Detect which cell encompasses the target text, then output its (X, Y) center coordinate. 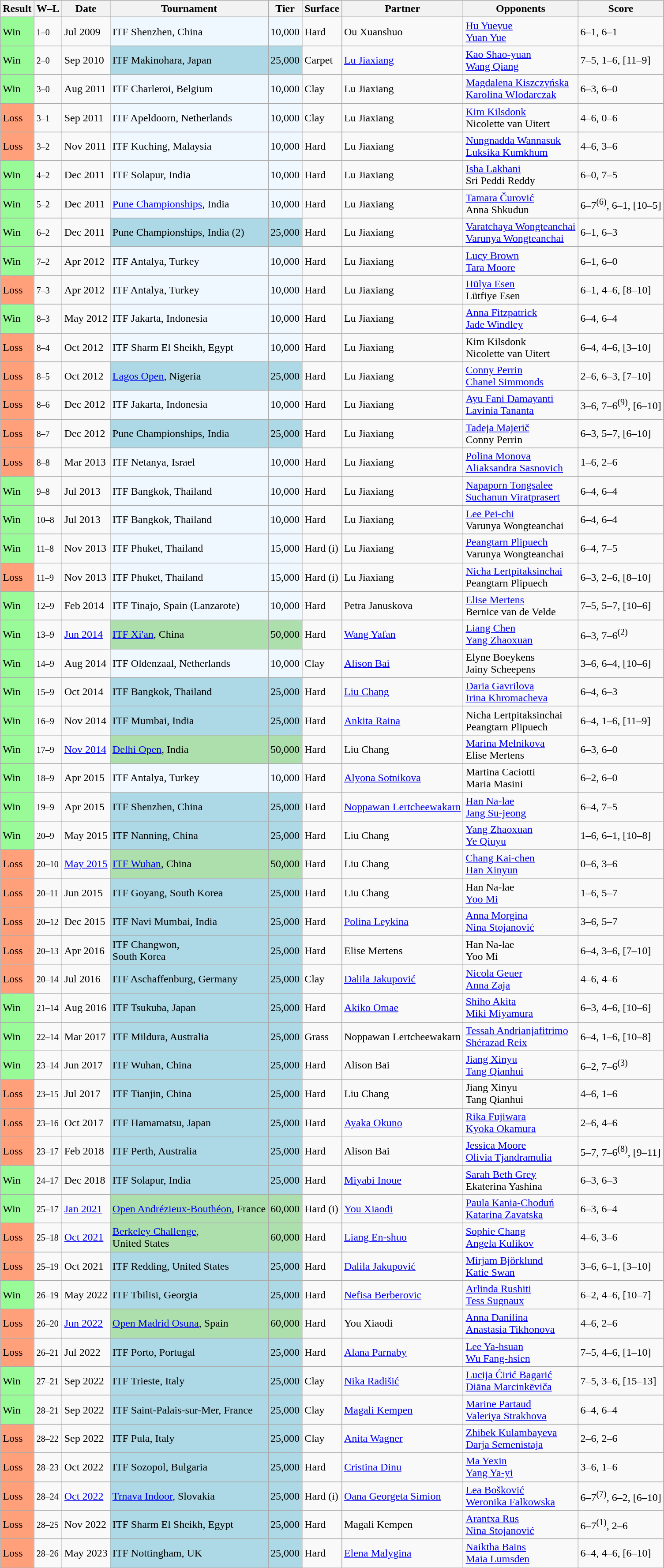
5–2 (48, 204)
W–L (48, 9)
21–14 (48, 1008)
Ou Xuanshuo (402, 32)
Lagos Open, Nigeria (189, 376)
Elyne Boeykens Jainy Scheepens (521, 663)
6–1, 4–6, [8–10] (621, 290)
Petra Januskova (402, 605)
Kao Shao-yuan Wang Qiang (521, 60)
May 2022 (86, 1295)
Varatchaya Wongteanchai Varunya Wongteanchai (521, 232)
Aug 2014 (86, 663)
7–3 (48, 290)
ITF Netanya, Israel (189, 463)
ITF Sozopol, Bulgaria (189, 1467)
10–8 (48, 520)
Martina Caciotti Maria Masini (521, 778)
3–6, 1–6 (621, 1467)
Yang Zhaoxuan Ye Qiuyu (521, 836)
Aug 2016 (86, 1008)
Dec 2018 (86, 1180)
Jul 2022 (86, 1352)
4–6, 4–6 (621, 979)
Peangtarn Plipuech Varunya Wongteanchai (521, 548)
Mar 2017 (86, 1036)
Tier (285, 9)
ITF Tianjin, China (189, 1094)
Opponents (521, 9)
6–4, 4–6, [6–10] (621, 1553)
Tadeja Majerič Conny Perrin (521, 433)
ITF Tbilisi, Georgia (189, 1295)
25–17 (48, 1208)
Surface (322, 9)
Alana Parnaby (402, 1352)
13–9 (48, 635)
6–4, 3–6, [7–10] (621, 951)
14–9 (48, 663)
Result (17, 9)
Cristina Dinu (402, 1467)
3–6, 7–6(9), [6–10] (621, 405)
May 2012 (86, 319)
27–21 (48, 1381)
Nov 2011 (86, 147)
Tournament (189, 9)
3–6, 5–7 (621, 921)
2–0 (48, 60)
Open Andrézieux-Bouthéon, France (189, 1208)
ITF Kuching, Malaysia (189, 147)
Ayu Fani Damayanti Lavinia Tananta (521, 405)
Miyabi Inoue (402, 1180)
Naiktha Bains Maia Lumsden (521, 1553)
6–7(7), 6–2, [6–10] (621, 1496)
Zhibek Kulambayeva Darja Semenistaja (521, 1439)
Sophie Chang Angela Kulikov (521, 1237)
20–13 (48, 951)
Magdalena Kiszczyńska Karolina Wlodarczak (521, 89)
ITF Oldenzaal, Netherlands (189, 663)
ITF Charleroi, Belgium (189, 89)
ITF Xi'an, China (189, 635)
1–0 (48, 32)
May 2023 (86, 1553)
ITF Porto, Portugal (189, 1352)
20–9 (48, 836)
Wang Yafan (402, 635)
Ankita Raina (402, 720)
20–11 (48, 893)
Paula Kania-Choduń Katarina Zavatska (521, 1208)
26–21 (48, 1352)
Marina Melnikova Elise Mertens (521, 749)
3–2 (48, 147)
Han Na-lae Jang Su-jeong (521, 807)
Feb 2018 (86, 1151)
ITF Apeldoorn, Netherlands (189, 117)
Jul 2016 (86, 979)
23–14 (48, 1065)
4–6, 0–6 (621, 117)
Date (86, 9)
28–24 (48, 1496)
Elena Malygina (402, 1553)
8–3 (48, 319)
20–12 (48, 921)
Polina Leykina (402, 921)
Oct 2017 (86, 1123)
6–7(1), 2–6 (621, 1524)
20–14 (48, 979)
Oct 2014 (86, 692)
Napaporn Tongsalee Suchanun Viratprasert (521, 491)
12–9 (48, 605)
6–3, 5–7, [6–10] (621, 433)
ITF Tsukuba, Japan (189, 1008)
8–7 (48, 433)
19–9 (48, 807)
Liang Chen Yang Zhaoxuan (521, 635)
Jessica Moore Olivia Tjandramulia (521, 1151)
Conny Perrin Chanel Simmonds (521, 376)
ITF Hamamatsu, Japan (189, 1123)
Jul 2009 (86, 32)
6–1, 6–1 (621, 32)
Jun 2014 (86, 635)
28–25 (48, 1524)
4–6, 2–6 (621, 1324)
Sarah Beth Grey Ekaterina Yashina (521, 1180)
ITF Mumbai, India (189, 720)
ITF Goyang, South Korea (189, 893)
6–4, 4–6, [3–10] (621, 347)
Mar 2013 (86, 463)
Nungnadda Wannasuk Luksika Kumkhum (521, 147)
6–2, 6–0 (621, 778)
Nov 2022 (86, 1524)
1–6, 5–7 (621, 893)
Anna Fitzpatrick Jade Windley (521, 319)
6–3, 6–4 (621, 1208)
ITF Pula, Italy (189, 1439)
ITF Navi Mumbai, India (189, 921)
Shiho Akita Miki Miyamura (521, 1008)
28–23 (48, 1467)
8–5 (48, 376)
Daria Gavrilova Irina Khromacheva (521, 692)
ITF Tinajo, Spain (Lanzarote) (189, 605)
ITF Perth, Australia (189, 1151)
Apr 2016 (86, 951)
Dec 2015 (86, 921)
Polina Monova Aliaksandra Sasnovich (521, 463)
Partner (402, 9)
18–9 (48, 778)
Mirjam Björklund Katie Swan (521, 1266)
Lee Pei-chi Varunya Wongteanchai (521, 520)
6–4, 1–6, [10–8] (621, 1036)
22–14 (48, 1036)
8–4 (48, 347)
Rika Fujiwara Kyoka Okamura (521, 1123)
28–22 (48, 1439)
Elise Mertens (402, 951)
Lucy Brown Tara Moore (521, 261)
7–5, 1–6, [11–9] (621, 60)
Hülya Esen Lütfiye Esen (521, 290)
ITF Redding, United States (189, 1266)
16–9 (48, 720)
Liang En-shuo (402, 1237)
3–6, 6–1, [3–10] (621, 1266)
7–5, 4–6, [1–10] (621, 1352)
Score (621, 9)
Berkeley Challenge, United States (189, 1237)
23–15 (48, 1094)
11–8 (48, 548)
Chang Kai-chen Han Xinyun (521, 864)
3–0 (48, 89)
2–6, 4–6 (621, 1123)
3–1 (48, 117)
Lucija Ćirić Bagarić Diāna Marcinkēviča (521, 1381)
6–3, 4–6, [10–6] (621, 1008)
ITF Mildura, Australia (189, 1036)
Sep 2011 (86, 117)
6–2, 4–6, [10–7] (621, 1295)
4–6, 1–6 (621, 1094)
4–2 (48, 175)
Lea Bošković Weronika Falkowska (521, 1496)
6–2, 7–6(3) (621, 1065)
ITF Saint-Palais-sur-Mer, France (189, 1410)
5–7, 7–6(8), [9–11] (621, 1151)
11–9 (48, 577)
Nika Radišić (402, 1381)
Marine Partaud Valeriya Strakhova (521, 1410)
Tamara Čurović Anna Shkudun (521, 204)
Anita Wagner (402, 1439)
6–3, 6–3 (621, 1180)
26–20 (48, 1324)
Delhi Open, India (189, 749)
Lee Ya-hsuan Wu Fang-hsien (521, 1352)
2–6, 6–3, [7–10] (621, 376)
Hu Yueyue Yuan Yue (521, 32)
6–7(6), 6–1, [10–5] (621, 204)
Feb 2014 (86, 605)
Pune Championships, India (2) (189, 232)
0–6, 3–6 (621, 864)
ITF Trieste, Italy (189, 1381)
6–4, 6–3 (621, 692)
28–21 (48, 1410)
6–0, 7–5 (621, 175)
23–17 (48, 1151)
Ayaka Okuno (402, 1123)
7–5, 5–7, [10–6] (621, 605)
2–6, 2–6 (621, 1439)
Anna Danilina Anastasia Tikhonova (521, 1324)
Jan 2021 (86, 1208)
6–3, 7–6(2) (621, 635)
3–6, 6–4, [10–6] (621, 663)
Jun 2015 (86, 893)
Jun 2022 (86, 1324)
Isha Lakhani Sri Peddi Reddy (521, 175)
Nefisa Berberovic (402, 1295)
6–1, 6–3 (621, 232)
Jul 2017 (86, 1094)
ITF Nottingham, UK (189, 1553)
17–9 (48, 749)
Aug 2011 (86, 89)
23–16 (48, 1123)
7–5, 3–6, [15–13] (621, 1381)
1–6, 6–1, [10–8] (621, 836)
Jun 2017 (86, 1065)
Arantxa Rus Nina Stojanović (521, 1524)
ITF Changwon, South Korea (189, 951)
Anna Morgina Nina Stojanović (521, 921)
24–17 (48, 1180)
6–4, 1–6, [11–9] (621, 720)
Sep 2010 (86, 60)
Ma Yexin Yang Ya-yi (521, 1467)
Open Madrid Osuna, Spain (189, 1324)
15–9 (48, 692)
Tessah Andrianjafitrimo Shérazad Reix (521, 1036)
25–19 (48, 1266)
ITF Aschaffenburg, Germany (189, 979)
1–6, 2–6 (621, 463)
6–2 (48, 232)
ITF Nanning, China (189, 836)
7–2 (48, 261)
6–3, 2–6, [8–10] (621, 577)
8–6 (48, 405)
Nicola Geuer Anna Zaja (521, 979)
25–18 (48, 1237)
28–26 (48, 1553)
20–10 (48, 864)
ITF Makinohara, Japan (189, 60)
Elise Mertens Bernice van de Velde (521, 605)
Oana Georgeta Simion (402, 1496)
9–8 (48, 491)
Trnava Indoor, Slovakia (189, 1496)
Carpet (322, 60)
Arlinda Rushiti Tess Sugnaux (521, 1295)
Alyona Sotnikova (402, 778)
8–8 (48, 463)
26–19 (48, 1295)
Grass (322, 1036)
6–1, 6–0 (621, 261)
Akiko Omae (402, 1008)
